Scan for the cell matching the given text and deliver its [x, y] coordinate at center. 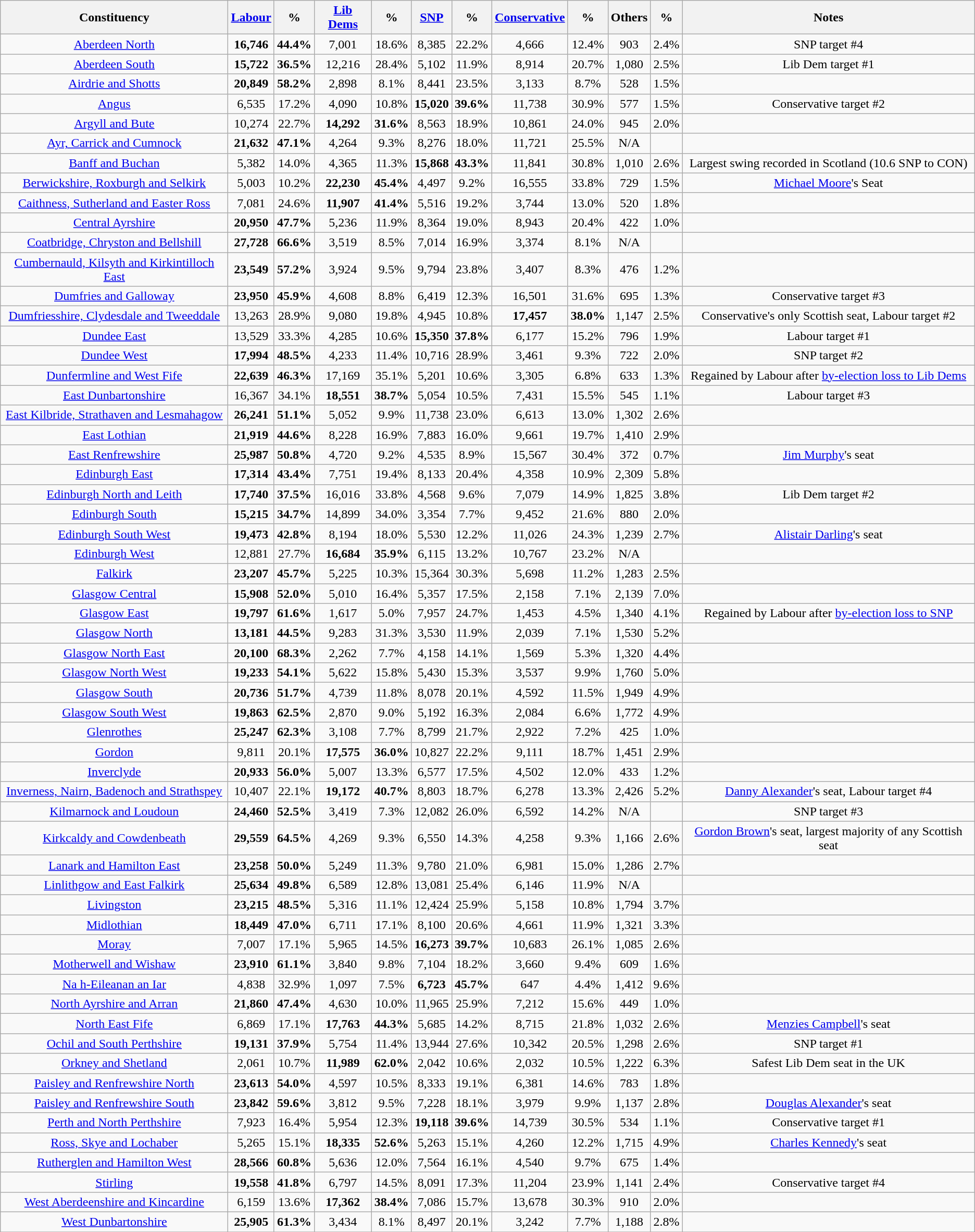
4,592 [530, 693]
4,945 [431, 316]
13,529 [251, 336]
9,661 [530, 435]
8,799 [431, 732]
8.7% [587, 84]
6,711 [343, 924]
38.0% [587, 316]
Inverclyde [115, 772]
17,763 [343, 1024]
16.0% [472, 435]
6.3% [667, 1063]
5.3% [587, 653]
1,239 [629, 534]
15.2% [587, 336]
7,957 [431, 613]
2,870 [343, 712]
24.6% [294, 203]
15,722 [251, 64]
15.0% [587, 865]
18,551 [343, 395]
45.4% [392, 183]
7.0% [667, 593]
East Dunbartonshire [115, 395]
5,225 [343, 573]
796 [629, 336]
3.3% [667, 924]
20.5% [587, 1044]
11,965 [431, 1004]
5,003 [251, 183]
1,222 [629, 1063]
52.5% [294, 811]
Central Ayrshire [115, 222]
SNP target #3 [828, 811]
16,016 [343, 494]
20,100 [251, 653]
4.5% [587, 613]
15,868 [431, 163]
11,204 [530, 1182]
19,118 [431, 1123]
1,147 [629, 316]
8,133 [431, 474]
Edinburgh South West [115, 534]
11,907 [343, 203]
23,258 [251, 865]
Alistair Darling's seat [828, 534]
8,078 [431, 693]
22.7% [294, 123]
1,530 [629, 633]
54.1% [294, 673]
Labour [251, 18]
Paisley and Renfrewshire North [115, 1083]
13,081 [431, 885]
Dundee West [115, 356]
43.4% [294, 474]
54.0% [294, 1083]
3,419 [343, 811]
6,981 [530, 865]
3,924 [343, 269]
3,537 [530, 673]
52.0% [294, 593]
43.3% [472, 163]
19,233 [251, 673]
6,577 [431, 772]
14,739 [530, 1123]
5,265 [251, 1142]
Conservative target #4 [828, 1182]
41.8% [294, 1182]
8,228 [343, 435]
34.1% [294, 395]
1,453 [530, 613]
Moray [115, 945]
23.2% [587, 554]
12,082 [431, 811]
5,954 [343, 1123]
19.0% [472, 222]
372 [629, 455]
16,501 [530, 296]
60.8% [294, 1162]
11,989 [343, 1063]
Ayr, Carrick and Cumnock [115, 143]
9.8% [392, 964]
6,381 [530, 1083]
50.8% [294, 455]
8,276 [431, 143]
1,451 [629, 752]
46.3% [294, 375]
17,457 [530, 316]
15,908 [251, 593]
Orkney and Shetland [115, 1063]
2,426 [629, 791]
6,797 [343, 1182]
Na h-Eileanan an Iar [115, 984]
4,358 [530, 474]
5,201 [431, 375]
Conservative target #2 [828, 104]
12,881 [251, 554]
44.5% [294, 633]
15,350 [431, 336]
1,321 [629, 924]
18.2% [472, 964]
1,032 [629, 1024]
5,010 [343, 593]
4,540 [530, 1162]
10.7% [294, 1063]
4,502 [530, 772]
Paisley and Renfrewshire South [115, 1103]
3,434 [343, 1222]
3.7% [667, 904]
Midlothian [115, 924]
4,365 [343, 163]
8,563 [431, 123]
1.9% [667, 336]
28,566 [251, 1162]
20,736 [251, 693]
19,797 [251, 613]
19.8% [392, 316]
26,241 [251, 415]
Kirkcaldy and Cowdenbeath [115, 838]
7,212 [530, 1004]
11,026 [530, 534]
5.8% [667, 474]
10,716 [431, 356]
Glasgow Central [115, 593]
2,061 [251, 1063]
3.8% [667, 494]
13.2% [472, 554]
27.7% [294, 554]
1,298 [629, 1044]
30.8% [587, 163]
23.5% [472, 84]
19,558 [251, 1182]
68.3% [294, 653]
2,039 [530, 633]
8,385 [431, 44]
1,286 [629, 865]
2,158 [530, 593]
14.9% [587, 494]
1,080 [629, 64]
44.4% [294, 44]
30.4% [587, 455]
1,412 [629, 984]
37.9% [294, 1044]
695 [629, 296]
SNP target #4 [828, 44]
4,535 [431, 455]
Regained by Labour after by-election loss to SNP [828, 613]
8,914 [530, 64]
5,754 [343, 1044]
47.7% [294, 222]
7,751 [343, 474]
17,314 [251, 474]
15,364 [431, 573]
19,172 [343, 791]
7,081 [251, 203]
34.7% [294, 514]
11,841 [530, 163]
9,111 [530, 752]
3,840 [343, 964]
7,007 [251, 945]
47.0% [294, 924]
35.9% [392, 554]
534 [629, 1123]
1,410 [629, 435]
26.1% [587, 945]
8,441 [431, 84]
1,825 [629, 494]
52.6% [392, 1142]
722 [629, 356]
945 [629, 123]
16,746 [251, 44]
North East Fife [115, 1024]
36.5% [294, 64]
East Kilbride, Strathaven and Lesmahagow [115, 415]
26.0% [472, 811]
1.4% [667, 1162]
783 [629, 1083]
520 [629, 203]
24,460 [251, 811]
Berwickshire, Roxburgh and Selkirk [115, 183]
Dumfries and Galloway [115, 296]
Lib Dems [343, 18]
2,922 [530, 732]
577 [629, 104]
6.6% [587, 712]
Aberdeen South [115, 64]
9.4% [587, 964]
9,780 [431, 865]
30.5% [587, 1123]
Glasgow South West [115, 712]
3,133 [530, 84]
21,632 [251, 143]
37.8% [472, 336]
7,431 [530, 395]
11,721 [530, 143]
Kilmarnock and Loudoun [115, 811]
61.1% [294, 964]
1,188 [629, 1222]
17,169 [343, 375]
25,987 [251, 455]
62.3% [294, 732]
4,720 [343, 455]
8,943 [530, 222]
9,452 [530, 514]
13,181 [251, 633]
28.4% [392, 64]
675 [629, 1162]
4,739 [343, 693]
425 [629, 732]
20,933 [251, 772]
6,723 [431, 984]
4,666 [530, 44]
Conservative [530, 18]
11.1% [392, 904]
1,340 [629, 613]
18,449 [251, 924]
16,684 [343, 554]
2,262 [343, 653]
15.7% [472, 1202]
476 [629, 269]
Cumbernauld, Kilsyth and Kirkintilloch East [115, 269]
Labour target #3 [828, 395]
14,899 [343, 514]
7,883 [431, 435]
23,207 [251, 573]
8,803 [431, 791]
Conservative target #1 [828, 1123]
17,575 [343, 752]
3,305 [530, 375]
5,965 [343, 945]
7.3% [392, 811]
Jim Murphy's seat [828, 455]
3,744 [530, 203]
15.8% [392, 673]
SNP target #2 [828, 356]
Dundee East [115, 336]
16.3% [472, 712]
Coatbridge, Chryston and Bellshill [115, 242]
10.0% [392, 1004]
38.7% [392, 395]
1,085 [629, 945]
2,032 [530, 1063]
57.2% [294, 269]
10,683 [530, 945]
29,559 [251, 838]
21.8% [587, 1024]
1,097 [343, 984]
12,424 [431, 904]
25,247 [251, 732]
16.1% [472, 1162]
24.0% [587, 123]
1,949 [629, 693]
5,357 [431, 593]
1,137 [629, 1103]
3,354 [431, 514]
6,869 [251, 1024]
8,364 [431, 222]
19.7% [587, 435]
23,950 [251, 296]
East Lothian [115, 435]
903 [629, 44]
3,812 [343, 1103]
1,794 [629, 904]
Others [629, 18]
5,636 [343, 1162]
8.3% [587, 269]
Ross, Skye and Lochaber [115, 1142]
Caithness, Sutherland and Easter Ross [115, 203]
21.6% [587, 514]
6,159 [251, 1202]
910 [629, 1202]
23,910 [251, 964]
25.5% [587, 143]
27,728 [251, 242]
62.0% [392, 1063]
West Aberdeenshire and Kincardine [115, 1202]
14.3% [472, 838]
Falkirk [115, 573]
15.5% [587, 395]
9.7% [587, 1162]
3,519 [343, 242]
Dumfriesshire, Clydesdale and Tweeddale [115, 316]
Banff and Buchan [115, 163]
5,516 [431, 203]
6,278 [530, 791]
31.3% [392, 633]
Glasgow North West [115, 673]
Glenrothes [115, 732]
18.6% [392, 44]
7,104 [431, 964]
40.7% [392, 791]
33.3% [294, 336]
Notes [828, 18]
3,979 [530, 1103]
5,263 [431, 1142]
4,838 [251, 984]
647 [530, 984]
8,194 [343, 534]
5,054 [431, 395]
4,269 [343, 838]
4,608 [343, 296]
4,158 [431, 653]
1,715 [629, 1142]
8,333 [431, 1083]
22,639 [251, 375]
24.3% [587, 534]
59.6% [294, 1103]
23,842 [251, 1103]
Constituency [115, 18]
10.9% [587, 474]
9.0% [392, 712]
7,086 [431, 1202]
19,131 [251, 1044]
Argyll and Bute [115, 123]
Ochil and South Perthshire [115, 1044]
Aberdeen North [115, 44]
15,215 [251, 514]
Edinburgh West [115, 554]
15,567 [530, 455]
Conservative's only Scottish seat, Labour target #2 [828, 316]
10,827 [431, 752]
2,898 [343, 84]
11.8% [392, 693]
45.9% [294, 296]
Regained by Labour after by-election loss to Lib Dems [828, 375]
44.3% [392, 1024]
19.4% [392, 474]
3,108 [343, 732]
4,258 [530, 838]
21.7% [472, 732]
25.4% [472, 885]
3,374 [530, 242]
4,661 [530, 924]
17.3% [472, 1182]
27.6% [472, 1044]
6,146 [530, 885]
5,622 [343, 673]
8,100 [431, 924]
16,367 [251, 395]
880 [629, 514]
17,362 [343, 1202]
Stirling [115, 1182]
5,192 [431, 712]
1,302 [629, 415]
Lanark and Hamilton East [115, 865]
4,233 [343, 356]
2,139 [629, 593]
4,497 [431, 183]
3,660 [530, 964]
6,115 [431, 554]
4,264 [343, 143]
8.9% [472, 455]
9,794 [431, 269]
15.3% [472, 673]
Menzies Campbell's seat [828, 1024]
8,715 [530, 1024]
7,079 [530, 494]
Perth and North Perthshire [115, 1123]
32.9% [294, 984]
12,216 [343, 64]
23,549 [251, 269]
5,430 [431, 673]
20,849 [251, 84]
16,555 [530, 183]
18.9% [472, 123]
13,678 [530, 1202]
10,342 [530, 1044]
10,767 [530, 554]
17,994 [251, 356]
Angus [115, 104]
6,419 [431, 296]
10,274 [251, 123]
9,811 [251, 752]
23,613 [251, 1083]
5,382 [251, 163]
449 [629, 1004]
Glasgow East [115, 613]
11.5% [587, 693]
11.2% [587, 573]
14.1% [472, 653]
3,242 [530, 1222]
58.2% [294, 84]
8,497 [431, 1222]
1,283 [629, 573]
17,740 [251, 494]
7.5% [392, 984]
North Ayrshire and Arran [115, 1004]
6.8% [587, 375]
2,042 [431, 1063]
Linlithgow and East Falkirk [115, 885]
19,863 [251, 712]
20.7% [587, 64]
Dunfermline and West Fife [115, 375]
528 [629, 84]
20,950 [251, 222]
4,285 [343, 336]
37.5% [294, 494]
1,617 [343, 613]
Safest Lib Dem seat in the UK [828, 1063]
8.5% [392, 242]
23.0% [472, 415]
4,260 [530, 1142]
19,473 [251, 534]
47.1% [294, 143]
10,407 [251, 791]
Lib Dem target #1 [828, 64]
13,263 [251, 316]
4,630 [343, 1004]
4,568 [431, 494]
47.4% [294, 1004]
1,760 [629, 673]
SNP [431, 18]
1,141 [629, 1182]
8.8% [392, 296]
18.1% [472, 1103]
15.6% [587, 1004]
422 [629, 222]
42.8% [294, 534]
10.3% [392, 573]
25,634 [251, 885]
Michael Moore's Seat [828, 183]
6,592 [530, 811]
633 [629, 375]
51.7% [294, 693]
22,230 [343, 183]
Glasgow South [115, 693]
Conservative target #3 [828, 296]
10,861 [530, 123]
Airdrie and Shotts [115, 84]
24.7% [472, 613]
6,177 [530, 336]
6,550 [431, 838]
5,316 [343, 904]
21,860 [251, 1004]
Gordon [115, 752]
19.2% [472, 203]
Douglas Alexander's seat [828, 1103]
Livingston [115, 904]
729 [629, 183]
17.2% [294, 104]
5,007 [343, 772]
Rutherglen and Hamilton West [115, 1162]
16,273 [431, 945]
12.4% [587, 44]
14,292 [343, 123]
7,564 [431, 1162]
61.6% [294, 613]
44.6% [294, 435]
15,020 [431, 104]
4,597 [343, 1083]
1,569 [530, 653]
19.1% [472, 1083]
Edinburgh South [115, 514]
56.0% [294, 772]
7,014 [431, 242]
0.7% [667, 455]
7,228 [431, 1103]
13,944 [431, 1044]
SNP target #1 [828, 1044]
2,084 [530, 712]
Largest swing recorded in Scotland (10.6 SNP to CON) [828, 163]
4.1% [667, 613]
13.6% [294, 1202]
5,685 [431, 1024]
23.9% [587, 1182]
50.0% [294, 865]
4,090 [343, 104]
66.6% [294, 242]
1,010 [629, 163]
Edinburgh North and Leith [115, 494]
61.3% [294, 1222]
Inverness, Nairn, Badenoch and Strathspey [115, 791]
64.5% [294, 838]
3,407 [530, 269]
51.1% [294, 415]
Labour target #1 [828, 336]
6,589 [343, 885]
Lib Dem target #2 [828, 494]
9,283 [343, 633]
30.9% [587, 104]
21.0% [472, 865]
5,158 [530, 904]
8,091 [431, 1182]
1,320 [629, 653]
5,530 [431, 534]
23,215 [251, 904]
East Renfrewshire [115, 455]
West Dunbartonshire [115, 1222]
20.6% [472, 924]
3,530 [431, 633]
6,613 [530, 415]
545 [629, 395]
49.8% [294, 885]
7.2% [587, 732]
10.2% [294, 183]
22.1% [294, 791]
5,249 [343, 865]
7,001 [343, 44]
14.0% [294, 163]
18,335 [343, 1142]
5,102 [431, 64]
25,905 [251, 1222]
5,052 [343, 415]
3,461 [530, 356]
38.4% [392, 1202]
21,919 [251, 435]
Danny Alexander's seat, Labour target #4 [828, 791]
433 [629, 772]
Edinburgh East [115, 474]
62.5% [294, 712]
1.6% [667, 964]
1,772 [629, 712]
41.4% [392, 203]
23.8% [472, 269]
Glasgow North East [115, 653]
6,535 [251, 104]
36.0% [392, 752]
Charles Kennedy's seat [828, 1142]
9,080 [343, 316]
5,236 [343, 222]
39.7% [472, 945]
Motherwell and Wishaw [115, 964]
Glasgow North [115, 633]
7,923 [251, 1123]
2,309 [629, 474]
14.6% [587, 1083]
Gordon Brown's seat, largest majority of any Scottish seat [828, 838]
609 [629, 964]
35.1% [392, 375]
12.8% [392, 885]
5,698 [530, 573]
34.0% [392, 514]
1,166 [629, 838]
